From the cell containing the given text, extract its center point as (X, Y) coordinate. 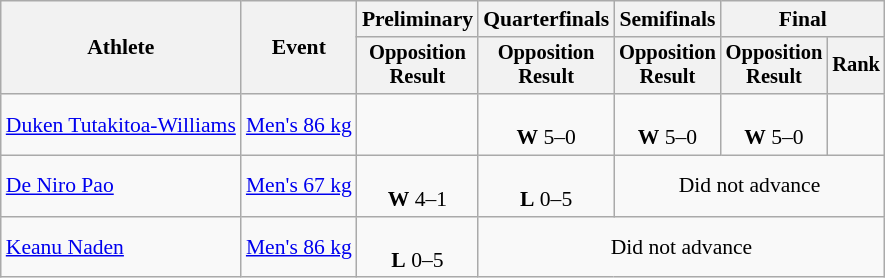
Final (803, 19)
Rank (856, 66)
Preliminary (418, 19)
Men's 67 kg (299, 186)
Athlete (121, 48)
Keanu Naden (121, 248)
Event (299, 48)
De Niro Pao (121, 186)
Duken Tutakitoa-Williams (121, 124)
Quarterfinals (546, 19)
W 4–1 (418, 186)
Semifinals (668, 19)
